Determine the (X, Y) coordinate at the center of the cell enclosing the given text.  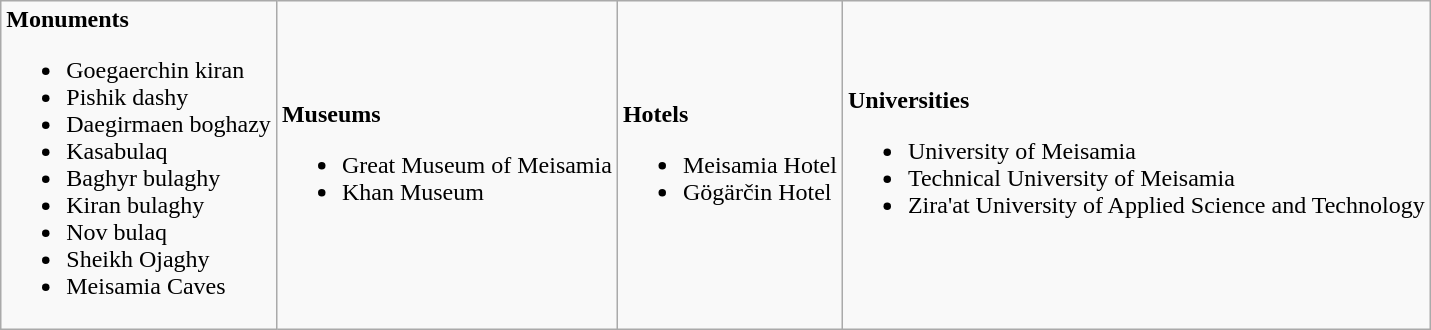
HotelsMeisamia HotelGögärčin Hotel (730, 166)
MuseumsGreat Museum of MeisamiaKhan Museum (446, 166)
MonumentsGoegaerchin kiranPishik dashyDaegirmaen boghazyKasabulaqBaghyr bulaghyKiran bulaghyNov bulaqSheikh OjaghyMeisamia Caves (139, 166)
UniversitiesUniversity of MeisamiaTechnical University of MeisamiaZira'at University of Applied Science and Technology (1136, 166)
